For the text-containing cell, return its midpoint in [X, Y] coordinate format. 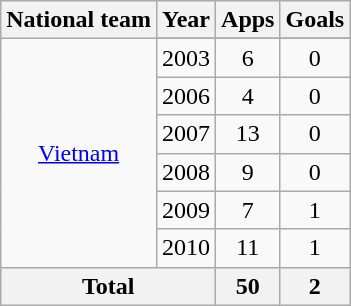
National team [79, 20]
Total [108, 286]
9 [248, 172]
2 [315, 286]
4 [248, 96]
2009 [186, 210]
2008 [186, 172]
2003 [186, 58]
11 [248, 248]
Goals [315, 20]
Year [186, 20]
2006 [186, 96]
6 [248, 58]
50 [248, 286]
Vietnam [79, 153]
2010 [186, 248]
7 [248, 210]
2007 [186, 134]
13 [248, 134]
Apps [248, 20]
